Return the [X, Y] coordinate for the center point of the cell that contains the specified text.  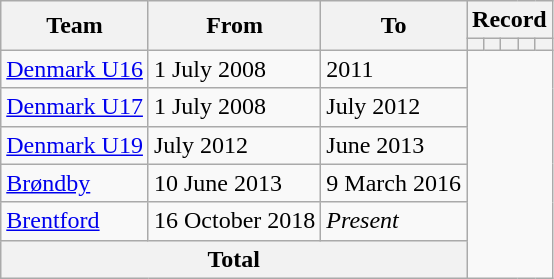
Denmark U16 [75, 69]
Record [510, 20]
16 October 2018 [234, 221]
2011 [394, 69]
Brentford [75, 221]
Denmark U17 [75, 107]
Team [75, 26]
June 2013 [394, 145]
10 June 2013 [234, 183]
Total [234, 259]
From [234, 26]
Present [394, 221]
Brøndby [75, 183]
Denmark U19 [75, 145]
9 March 2016 [394, 183]
To [394, 26]
